Output the (X, Y) coordinate of the center of the cell containing the given text.  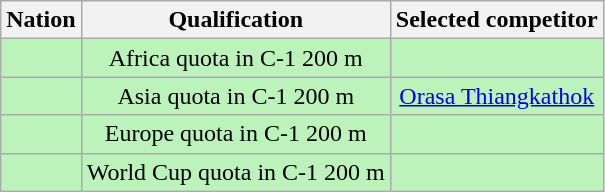
Orasa Thiangkathok (496, 96)
Qualification (236, 20)
Europe quota in C-1 200 m (236, 134)
Asia quota in C-1 200 m (236, 96)
Africa quota in C-1 200 m (236, 58)
Nation (41, 20)
World Cup quota in C-1 200 m (236, 172)
Selected competitor (496, 20)
